Search for the cell housing the specified text and yield its (x, y) center coordinate. 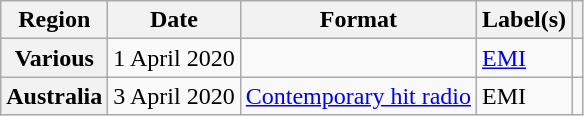
Format (358, 20)
Region (54, 20)
Date (174, 20)
3 April 2020 (174, 96)
Label(s) (524, 20)
1 April 2020 (174, 58)
Contemporary hit radio (358, 96)
Australia (54, 96)
Various (54, 58)
